Provide the (x, y) coordinate of the cell's center where the given text is located.  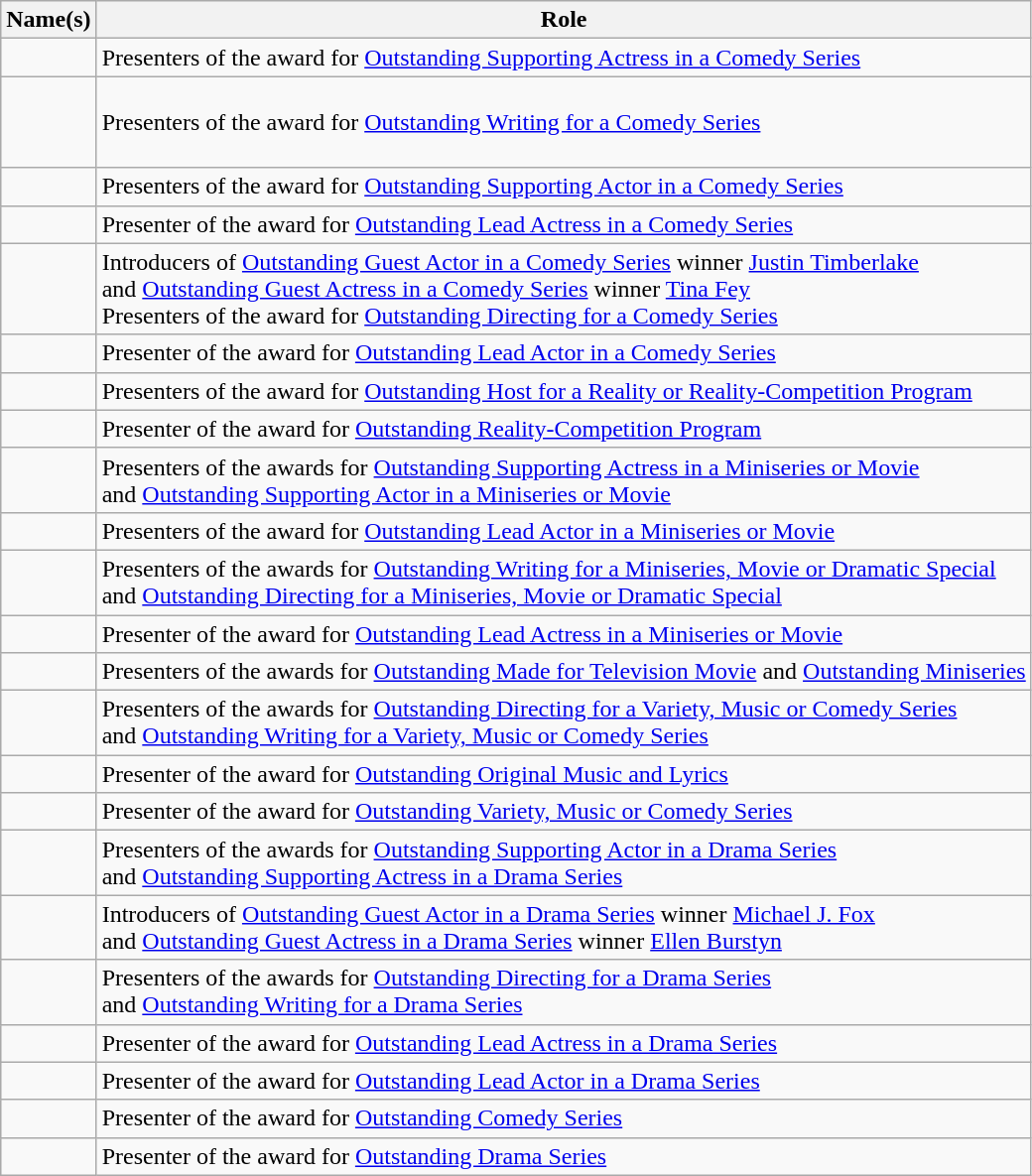
Presenters of the award for Outstanding Supporting Actor in a Comedy Series (564, 187)
Introducers of Outstanding Guest Actor in a Drama Series winner Michael J. Fox and Outstanding Guest Actress in a Drama Series winner Ellen Burstyn (564, 927)
Presenter of the award for Outstanding Lead Actress in a Drama Series (564, 1043)
Presenters of the awards for Outstanding Made for Television Movie and Outstanding Miniseries (564, 672)
Presenters of the award for Outstanding Host for a Reality or Reality-Competition Program (564, 391)
Presenter of the award for Outstanding Variety, Music or Comedy Series (564, 812)
Presenter of the award for Outstanding Original Music and Lyrics (564, 774)
Presenter of the award for Outstanding Lead Actor in a Comedy Series (564, 353)
Presenters of the awards for Outstanding Directing for a Drama Seriesand Outstanding Writing for a Drama Series (564, 992)
Presenters of the award for Outstanding Lead Actor in a Miniseries or Movie (564, 531)
Presenter of the award for Outstanding Comedy Series (564, 1118)
Presenter of the award for Outstanding Lead Actress in a Comedy Series (564, 224)
Presenters of the awards for Outstanding Supporting Actress in a Miniseries or Movieand Outstanding Supporting Actor in a Miniseries or Movie (564, 480)
Presenters of the awards for Outstanding Supporting Actor in a Drama Seriesand Outstanding Supporting Actress in a Drama Series (564, 863)
Presenters of the award for Outstanding Supporting Actress in a Comedy Series (564, 58)
Name(s) (49, 20)
Presenter of the award for Outstanding Lead Actor in a Drama Series (564, 1081)
Presenter of the award for Outstanding Lead Actress in a Miniseries or Movie (564, 634)
Presenters of the award for Outstanding Writing for a Comedy Series (564, 122)
Presenter of the award for Outstanding Reality-Competition Program (564, 429)
Presenter of the award for Outstanding Drama Series (564, 1156)
Presenters of the awards for Outstanding Directing for a Variety, Music or Comedy Seriesand Outstanding Writing for a Variety, Music or Comedy Series (564, 722)
Role (564, 20)
